Output the (X, Y) coordinate of the center of the cell containing the given text.  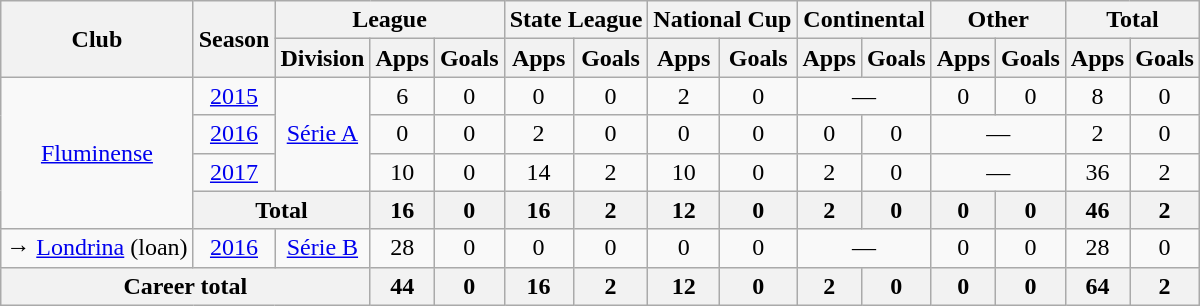
Division (322, 58)
8 (1097, 96)
44 (402, 286)
Série A (322, 134)
State League (576, 20)
6 (402, 96)
46 (1097, 210)
Continental (864, 20)
League (390, 20)
Fluminense (97, 153)
→ Londrina (loan) (97, 248)
Career total (186, 286)
2015 (234, 96)
36 (1097, 172)
14 (538, 172)
Other (998, 20)
64 (1097, 286)
Season (234, 39)
Série B (322, 248)
Club (97, 39)
National Cup (722, 20)
2017 (234, 172)
